Capture the cell that displays the provided text and extract its [x, y] central coordinate. 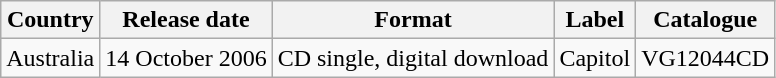
Label [595, 20]
VG12044CD [706, 58]
Country [50, 20]
Australia [50, 58]
Format [413, 20]
Catalogue [706, 20]
CD single, digital download [413, 58]
14 October 2006 [186, 58]
Capitol [595, 58]
Release date [186, 20]
